Provide the [x, y] coordinate of the cell's center where the given text is located.  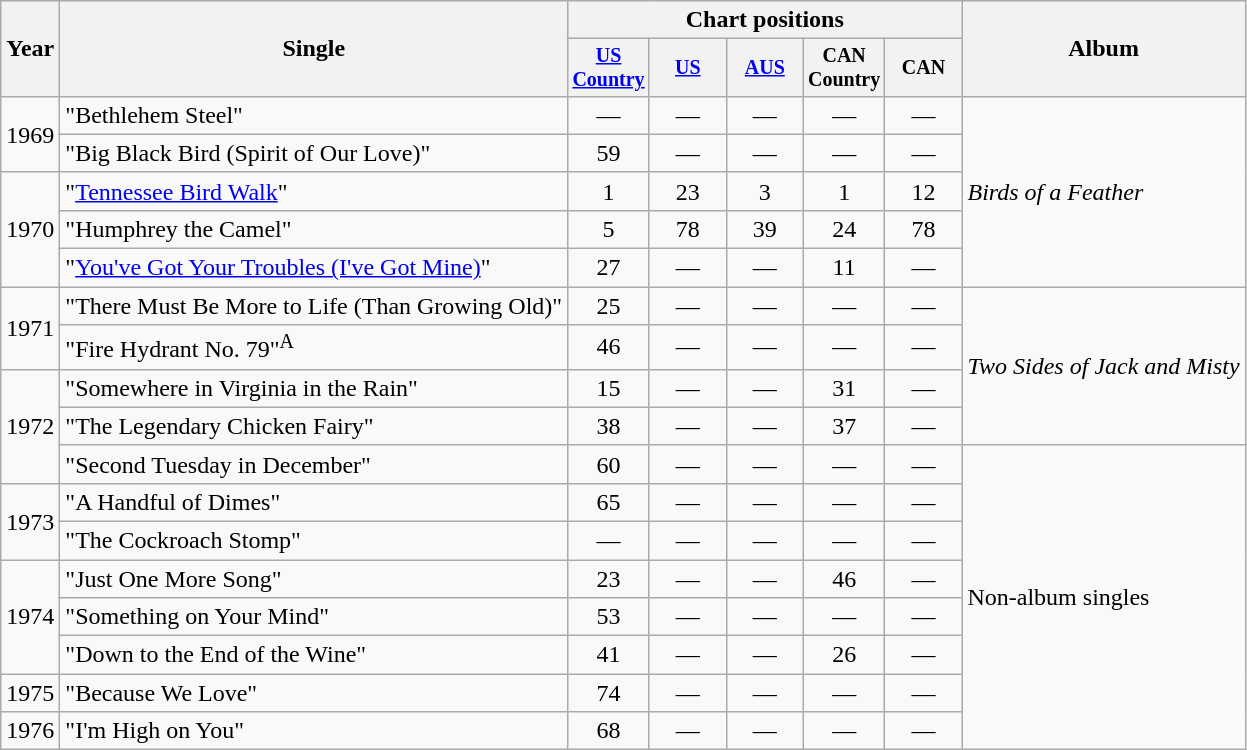
1974 [30, 617]
38 [609, 426]
"A Handful of Dimes" [314, 502]
31 [844, 388]
"Down to the End of the Wine" [314, 655]
37 [844, 426]
"Tennessee Bird Walk" [314, 191]
Album [1104, 49]
"Somewhere in Virginia in the Rain" [314, 388]
"You've Got Your Troubles (I've Got Mine)" [314, 268]
39 [764, 229]
US [688, 68]
74 [609, 693]
12 [924, 191]
59 [609, 153]
26 [844, 655]
"Humphrey the Camel" [314, 229]
41 [609, 655]
1973 [30, 521]
Non-album singles [1104, 597]
"I'm High on You" [314, 731]
1970 [30, 229]
"Second Tuesday in December" [314, 464]
"The Legendary Chicken Fairy" [314, 426]
Two Sides of Jack and Misty [1104, 366]
53 [609, 617]
CAN Country [844, 68]
1976 [30, 731]
68 [609, 731]
1975 [30, 693]
11 [844, 268]
Birds of a Feather [1104, 191]
"Bethlehem Steel" [314, 115]
25 [609, 306]
"The Cockroach Stomp" [314, 540]
AUS [764, 68]
US Country [609, 68]
1971 [30, 328]
15 [609, 388]
CAN [924, 68]
65 [609, 502]
1969 [30, 134]
24 [844, 229]
"Fire Hydrant No. 79"A [314, 348]
"Something on Your Mind" [314, 617]
60 [609, 464]
27 [609, 268]
5 [609, 229]
Year [30, 49]
"There Must Be More to Life (Than Growing Old)" [314, 306]
"Because We Love" [314, 693]
3 [764, 191]
"Big Black Bird (Spirit of Our Love)" [314, 153]
Chart positions [765, 20]
"Just One More Song" [314, 579]
1972 [30, 426]
Single [314, 49]
